Locate the cell with the specified text and output its (X, Y) center coordinate. 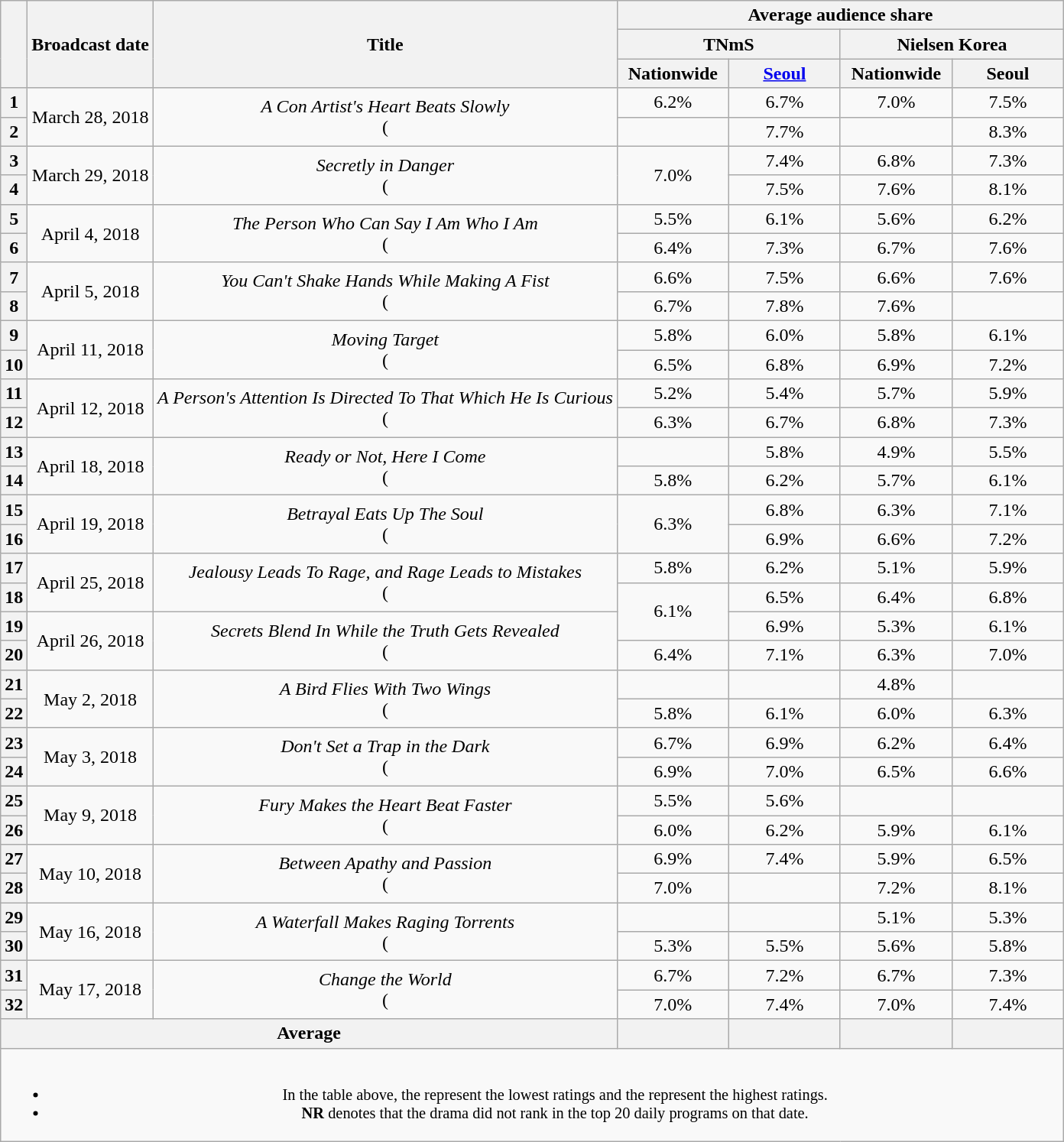
16 (14, 539)
Title (385, 44)
Average audience share (840, 15)
7.8% (784, 306)
Change the World( (385, 990)
Moving Target( (385, 349)
11 (14, 394)
8 (14, 306)
March 29, 2018 (90, 175)
TNmS (728, 44)
21 (14, 684)
April 25, 2018 (90, 582)
19 (14, 626)
4.9% (896, 452)
April 19, 2018 (90, 524)
Average (309, 1033)
8.3% (1007, 131)
5.4% (784, 394)
30 (14, 946)
The Person Who Can Say I Am Who I Am( (385, 233)
24 (14, 771)
You Can't Shake Hands While Making A Fist( (385, 291)
18 (14, 597)
23 (14, 742)
5 (14, 219)
April 4, 2018 (90, 233)
4 (14, 190)
A Bird Flies With Two Wings( (385, 699)
Secrets Blend In While the Truth Gets Revealed( (385, 641)
13 (14, 452)
2 (14, 131)
May 9, 2018 (90, 815)
9 (14, 335)
7 (14, 277)
Fury Makes the Heart Beat Faster( (385, 815)
A Person's Attention Is Directed To That Which He Is Curious( (385, 408)
32 (14, 1004)
April 11, 2018 (90, 349)
31 (14, 975)
April 12, 2018 (90, 408)
1 (14, 102)
26 (14, 829)
Broadcast date (90, 44)
10 (14, 365)
7.7% (784, 131)
6 (14, 248)
3 (14, 161)
May 10, 2018 (90, 874)
Ready or Not, Here I Come( (385, 466)
April 5, 2018 (90, 291)
May 3, 2018 (90, 757)
April 18, 2018 (90, 466)
15 (14, 510)
12 (14, 423)
Jealousy Leads To Rage, and Rage Leads to Mistakes( (385, 582)
A Waterfall Makes Raging Torrents( (385, 932)
20 (14, 655)
May 2, 2018 (90, 699)
A Con Artist's Heart Beats Slowly( (385, 117)
17 (14, 568)
Don't Set a Trap in the Dark( (385, 757)
27 (14, 859)
5.2% (673, 394)
25 (14, 800)
March 28, 2018 (90, 117)
Betrayal Eats Up The Soul( (385, 524)
29 (14, 917)
April 26, 2018 (90, 641)
22 (14, 713)
14 (14, 481)
4.8% (896, 684)
May 16, 2018 (90, 932)
May 17, 2018 (90, 990)
Nielsen Korea (952, 44)
Secretly in Danger( (385, 175)
Between Apathy and Passion( (385, 874)
28 (14, 888)
